Find where the given text appears and provide that cell's center as (X, Y) coordinate. 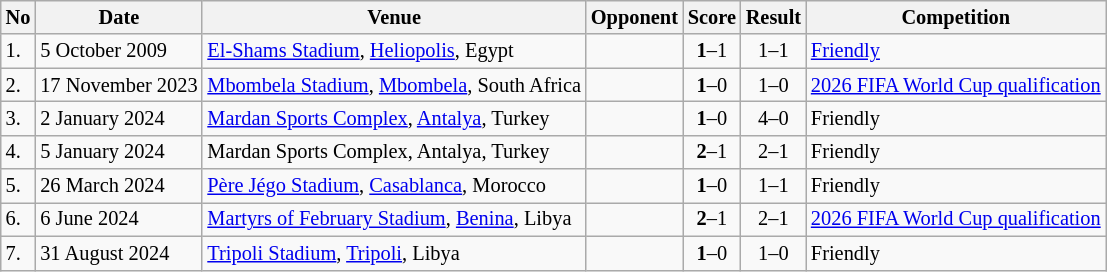
Père Jégo Stadium, Casablanca, Morocco (394, 186)
1. (18, 51)
Score (712, 17)
4–0 (774, 118)
5 October 2009 (118, 51)
Mbombela Stadium, Mbombela, South Africa (394, 85)
Competition (956, 17)
7. (18, 253)
4. (18, 152)
Martyrs of February Stadium, Benina, Libya (394, 219)
Opponent (634, 17)
2. (18, 85)
El-Shams Stadium, Heliopolis, Egypt (394, 51)
26 March 2024 (118, 186)
2 January 2024 (118, 118)
Tripoli Stadium, Tripoli, Libya (394, 253)
31 August 2024 (118, 253)
3. (18, 118)
Venue (394, 17)
5 January 2024 (118, 152)
No (18, 17)
17 November 2023 (118, 85)
5. (18, 186)
6 June 2024 (118, 219)
Result (774, 17)
Date (118, 17)
6. (18, 219)
